For the text-containing cell, return its midpoint in [x, y] coordinate format. 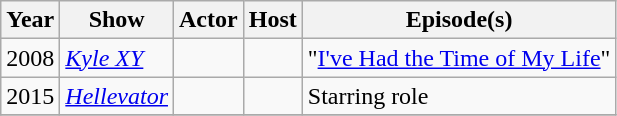
2015 [30, 96]
Actor [209, 20]
2008 [30, 58]
Kyle XY [117, 58]
Starring role [459, 96]
"I've Had the Time of My Life" [459, 58]
Hellevator [117, 96]
Host [272, 20]
Year [30, 20]
Episode(s) [459, 20]
Show [117, 20]
